Output the (X, Y) coordinate of the center of the cell containing the given text.  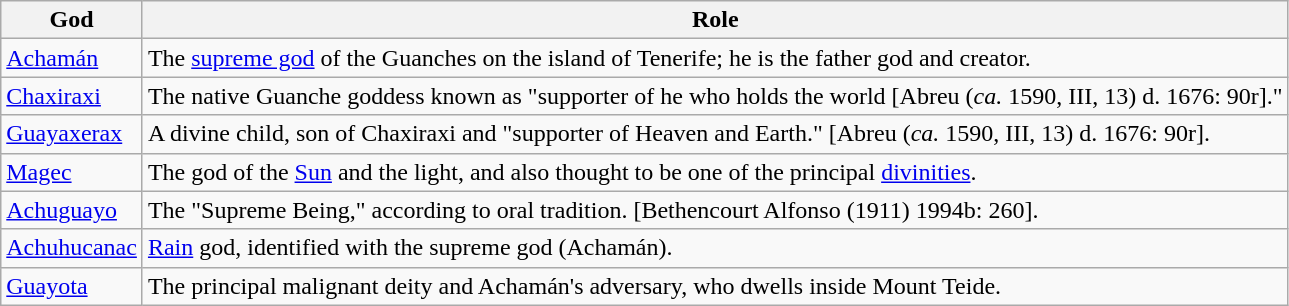
Role (715, 20)
Guayaxerax (72, 134)
The native Guanche goddess known as "supporter of he who holds the world [Abreu (ca. 1590, III, 13) d. 1676: 90r]." (715, 96)
The principal malignant deity and Achamán's adversary, who dwells inside Mount Teide. (715, 286)
Guayota (72, 286)
Achuguayo (72, 210)
Rain god, identified with the supreme god (Achamán). (715, 248)
The supreme god of the Guanches on the island of Tenerife; he is the father god and creator. (715, 58)
A divine child, son of Chaxiraxi and "supporter of Heaven and Earth." [Abreu (ca. 1590, III, 13) d. 1676: 90r]. (715, 134)
The god of the Sun and the light, and also thought to be one of the principal divinities. (715, 172)
The "Supreme Being," according to oral tradition. [Bethencourt Alfonso (1911) 1994b: 260]. (715, 210)
Chaxiraxi (72, 96)
Achamán (72, 58)
God (72, 20)
Magec (72, 172)
Achuhucanac (72, 248)
